Scan for the cell matching the given text and deliver its [x, y] coordinate at center. 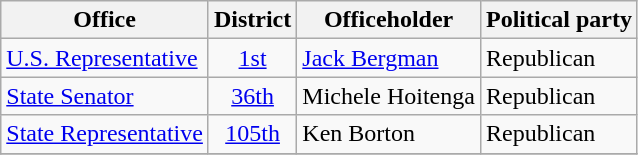
District [252, 20]
Officeholder [389, 20]
Michele Hoitenga [389, 96]
State Representative [105, 134]
State Senator [105, 96]
36th [252, 96]
Office [105, 20]
105th [252, 134]
1st [252, 58]
U.S. Representative [105, 58]
Jack Bergman [389, 58]
Ken Borton [389, 134]
Political party [558, 20]
